Detect which cell encompasses the target text, then output its (x, y) center coordinate. 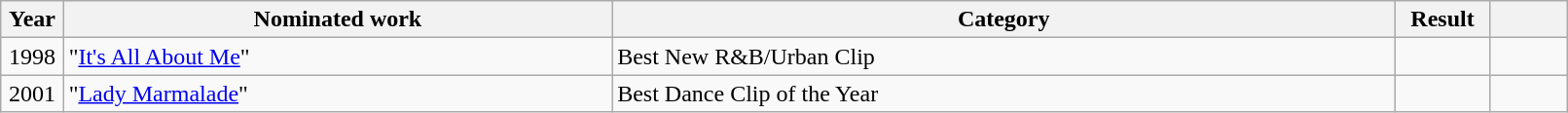
Best Dance Clip of the Year (1004, 94)
"It's All About Me" (338, 56)
Category (1004, 19)
Result (1442, 19)
2001 (32, 94)
Nominated work (338, 19)
Best New R&B/Urban Clip (1004, 56)
Year (32, 19)
"Lady Marmalade" (338, 94)
1998 (32, 56)
